Find where the given text appears and provide that cell's center as (x, y) coordinate. 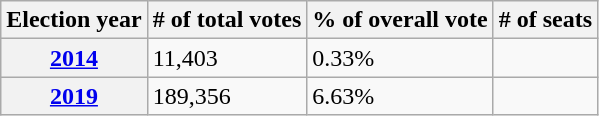
2019 (74, 96)
# of total votes (227, 20)
6.63% (400, 96)
2014 (74, 58)
# of seats (545, 20)
11,403 (227, 58)
% of overall vote (400, 20)
189,356 (227, 96)
0.33% (400, 58)
Election year (74, 20)
